Search for the cell housing the specified text and yield its [x, y] center coordinate. 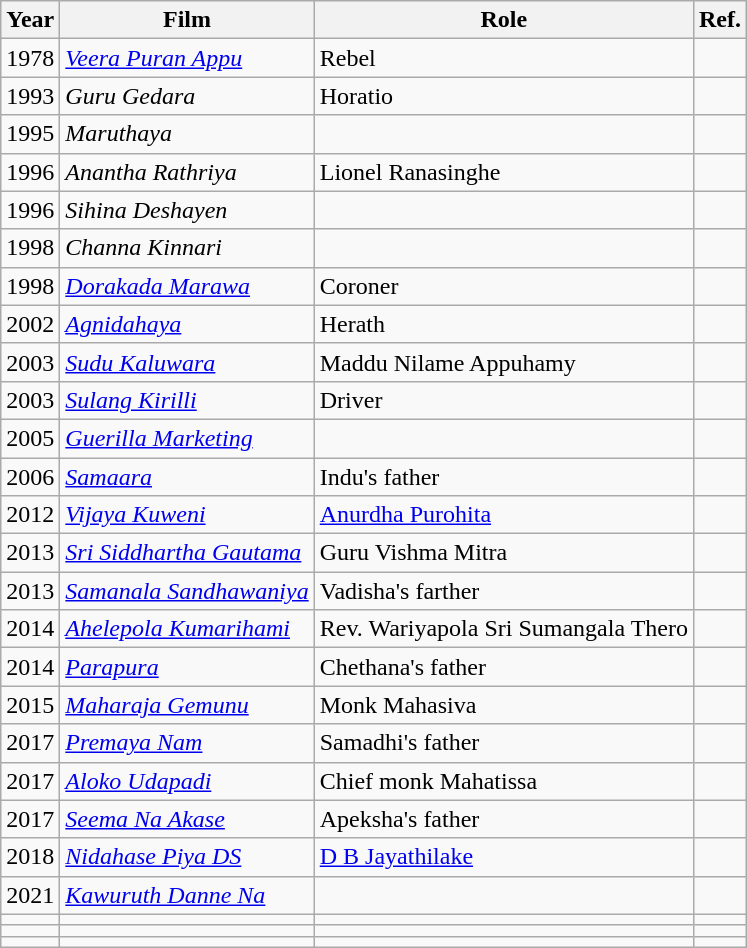
Samanala Sandhawaniya [187, 591]
Guru Gedara [187, 96]
Indu's father [504, 477]
1995 [30, 134]
D B Jayathilake [504, 857]
Parapura [187, 667]
Sri Siddhartha Gautama [187, 553]
1978 [30, 58]
Guru Vishma Mitra [504, 553]
Aloko Udapadi [187, 781]
Vadisha's farther [504, 591]
Year [30, 20]
2002 [30, 324]
Sudu Kaluwara [187, 362]
2018 [30, 857]
Samaara [187, 477]
Sulang Kirilli [187, 400]
Rebel [504, 58]
Ref. [720, 20]
Driver [504, 400]
2006 [30, 477]
Premaya Nam [187, 743]
Film [187, 20]
Kawuruth Danne Na [187, 895]
Monk Mahasiva [504, 705]
Horatio [504, 96]
2012 [30, 515]
Maddu Nilame Appuhamy [504, 362]
Maruthaya [187, 134]
Rev. Wariyapola Sri Sumangala Thero [504, 629]
1993 [30, 96]
2021 [30, 895]
2015 [30, 705]
Coroner [504, 286]
Maharaja Gemunu [187, 705]
Chief monk Mahatissa [504, 781]
Herath [504, 324]
Lionel Ranasinghe [504, 172]
Sihina Deshayen [187, 210]
Seema Na Akase [187, 819]
Anantha Rathriya [187, 172]
Vijaya Kuweni [187, 515]
2005 [30, 438]
Agnidahaya [187, 324]
Ahelepola Kumarihami [187, 629]
Role [504, 20]
Apeksha's father [504, 819]
Samadhi's father [504, 743]
Anurdha Purohita [504, 515]
Nidahase Piya DS [187, 857]
Veera Puran Appu [187, 58]
Guerilla Marketing [187, 438]
Chethana's father [504, 667]
Dorakada Marawa [187, 286]
Channa Kinnari [187, 248]
